Find where the given text appears and provide that cell's center as (x, y) coordinate. 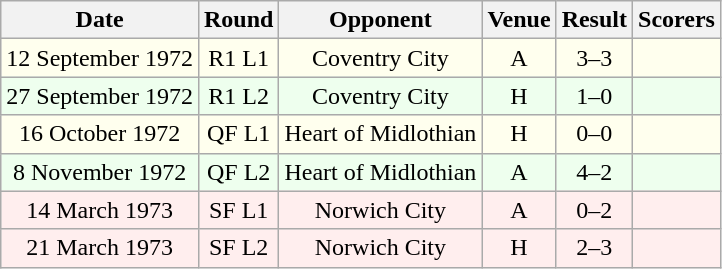
27 September 1972 (100, 96)
R1 L1 (238, 58)
0–0 (594, 134)
4–2 (594, 172)
Opponent (380, 20)
14 March 1973 (100, 210)
SF L1 (238, 210)
Scorers (677, 20)
Round (238, 20)
R1 L2 (238, 96)
8 November 1972 (100, 172)
SF L2 (238, 248)
QF L2 (238, 172)
QF L1 (238, 134)
2–3 (594, 248)
21 March 1973 (100, 248)
Date (100, 20)
Venue (519, 20)
Result (594, 20)
3–3 (594, 58)
1–0 (594, 96)
16 October 1972 (100, 134)
12 September 1972 (100, 58)
0–2 (594, 210)
